Extract the [X, Y] coordinate from the center of the cell holding the provided text.  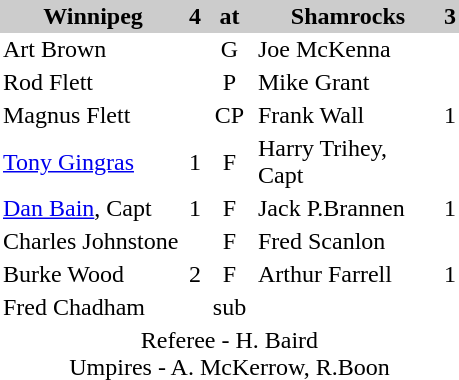
at [230, 16]
4 [195, 16]
3 [450, 16]
Burke Wood [93, 274]
Shamrocks [348, 16]
Frank Wall [348, 116]
Harry Trihey, Capt [348, 162]
CP [230, 116]
Fred Scanlon [348, 242]
Tony Gingras [93, 162]
P [230, 82]
Art Brown [93, 50]
Magnus Flett [93, 116]
Mike Grant [348, 82]
G [230, 50]
Fred Chadham [93, 308]
Winnipeg [93, 16]
2 [195, 274]
Dan Bain, Capt [93, 208]
sub [230, 308]
Jack P.Brannen [348, 208]
Rod Flett [93, 82]
Arthur Farrell [348, 274]
Joe McKenna [348, 50]
Charles Johnstone [93, 242]
